Capture the cell that displays the provided text and extract its (x, y) central coordinate. 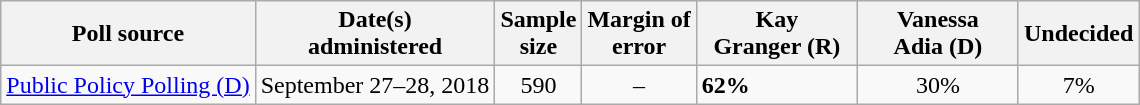
Date(s)administered (375, 34)
Margin oferror (639, 34)
September 27–28, 2018 (375, 85)
7% (1078, 85)
590 (538, 85)
Public Policy Polling (D) (128, 85)
62% (776, 85)
Samplesize (538, 34)
KayGranger (R) (776, 34)
– (639, 85)
30% (938, 85)
Poll source (128, 34)
Undecided (1078, 34)
VanessaAdia (D) (938, 34)
